From the cell containing the given text, extract its center point as (X, Y) coordinate. 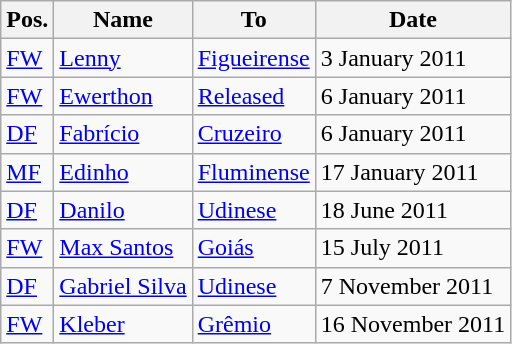
16 November 2011 (412, 324)
17 January 2011 (412, 172)
Danilo (123, 210)
Max Santos (123, 248)
Lenny (123, 58)
Released (254, 96)
Date (412, 20)
Ewerthon (123, 96)
3 January 2011 (412, 58)
Grêmio (254, 324)
Kleber (123, 324)
To (254, 20)
Fluminense (254, 172)
Gabriel Silva (123, 286)
Pos. (28, 20)
15 July 2011 (412, 248)
Name (123, 20)
18 June 2011 (412, 210)
Fabrício (123, 134)
Cruzeiro (254, 134)
MF (28, 172)
Edinho (123, 172)
7 November 2011 (412, 286)
Goiás (254, 248)
Figueirense (254, 58)
